Identify which cell holds the provided text, then report its [X, Y] central coordinate. 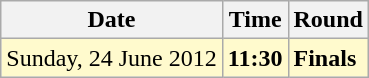
Time [255, 20]
Round [328, 20]
Sunday, 24 June 2012 [112, 58]
11:30 [255, 58]
Finals [328, 58]
Date [112, 20]
